Pinpoint the cell where the given text exists, returning its [x, y] midpoint coordinate. 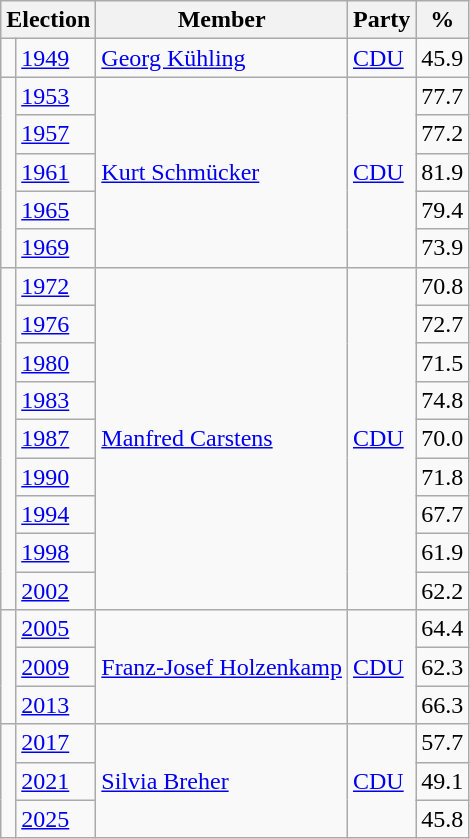
1957 [56, 134]
45.8 [442, 819]
1980 [56, 362]
2002 [56, 591]
Franz-Josef Holzenkamp [222, 667]
2017 [56, 743]
2005 [56, 629]
1949 [56, 58]
79.4 [442, 210]
1994 [56, 515]
77.2 [442, 134]
49.1 [442, 781]
2009 [56, 667]
Member [222, 20]
62.2 [442, 591]
2021 [56, 781]
2025 [56, 819]
2013 [56, 705]
Georg Kühling [222, 58]
1972 [56, 286]
73.9 [442, 248]
1961 [56, 172]
Kurt Schmücker [222, 172]
1976 [56, 324]
71.5 [442, 362]
1998 [56, 553]
Silvia Breher [222, 781]
1965 [56, 210]
45.9 [442, 58]
61.9 [442, 553]
67.7 [442, 515]
% [442, 20]
Manfred Carstens [222, 438]
81.9 [442, 172]
77.7 [442, 96]
1990 [56, 477]
70.0 [442, 438]
1983 [56, 400]
66.3 [442, 705]
Party [381, 20]
71.8 [442, 477]
72.7 [442, 324]
70.8 [442, 286]
1969 [56, 248]
64.4 [442, 629]
62.3 [442, 667]
1987 [56, 438]
57.7 [442, 743]
Election [48, 20]
74.8 [442, 400]
1953 [56, 96]
